Return [x, y] of the center of cell containing provided text 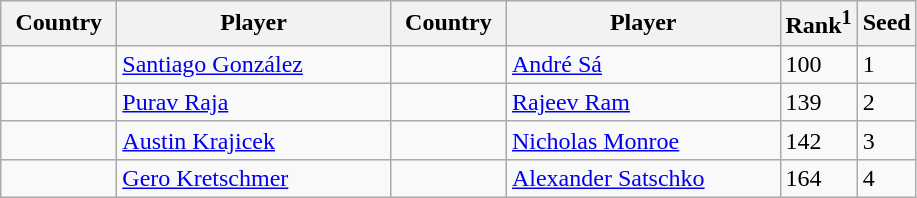
1 [886, 64]
2 [886, 102]
Rajeev Ram [643, 102]
Gero Kretschmer [254, 178]
Austin Krajicek [254, 140]
Nicholas Monroe [643, 140]
André Sá [643, 64]
164 [818, 178]
Seed [886, 24]
Rank1 [818, 24]
142 [818, 140]
Santiago González [254, 64]
139 [818, 102]
Alexander Satschko [643, 178]
4 [886, 178]
100 [818, 64]
3 [886, 140]
Purav Raja [254, 102]
